Pinpoint the cell where the given text exists, returning its [X, Y] midpoint coordinate. 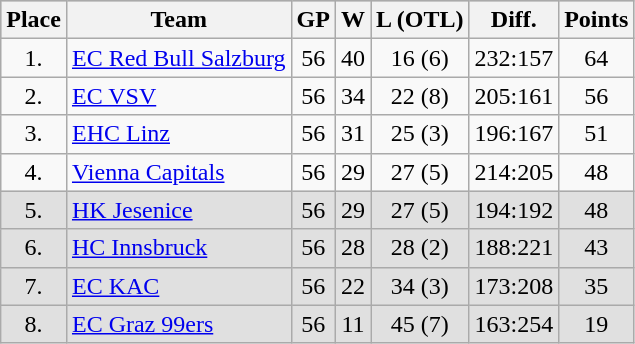
28 [352, 248]
EC KAC [178, 286]
EHC Linz [178, 134]
22 [352, 286]
Diff. [514, 20]
214:205 [514, 172]
EC Red Bull Salzburg [178, 58]
163:254 [514, 324]
8. [34, 324]
34 (3) [420, 286]
6. [34, 248]
40 [352, 58]
22 (8) [420, 96]
HK Jesenice [178, 210]
205:161 [514, 96]
35 [596, 286]
196:167 [514, 134]
16 (6) [420, 58]
31 [352, 134]
45 (7) [420, 324]
Team [178, 20]
19 [596, 324]
HC Innsbruck [178, 248]
7. [34, 286]
EC VSV [178, 96]
25 (3) [420, 134]
194:192 [514, 210]
11 [352, 324]
34 [352, 96]
5. [34, 210]
4. [34, 172]
43 [596, 248]
28 (2) [420, 248]
188:221 [514, 248]
W [352, 20]
L (OTL) [420, 20]
51 [596, 134]
64 [596, 58]
Place [34, 20]
Points [596, 20]
173:208 [514, 286]
3. [34, 134]
Vienna Capitals [178, 172]
EC Graz 99ers [178, 324]
2. [34, 96]
1. [34, 58]
232:157 [514, 58]
GP [313, 20]
